Capture the cell that displays the provided text and extract its (X, Y) central coordinate. 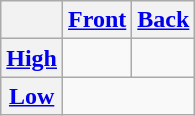
High (32, 58)
Back (164, 20)
Front (98, 20)
Low (32, 96)
